Search for the cell housing the specified text and yield its [X, Y] center coordinate. 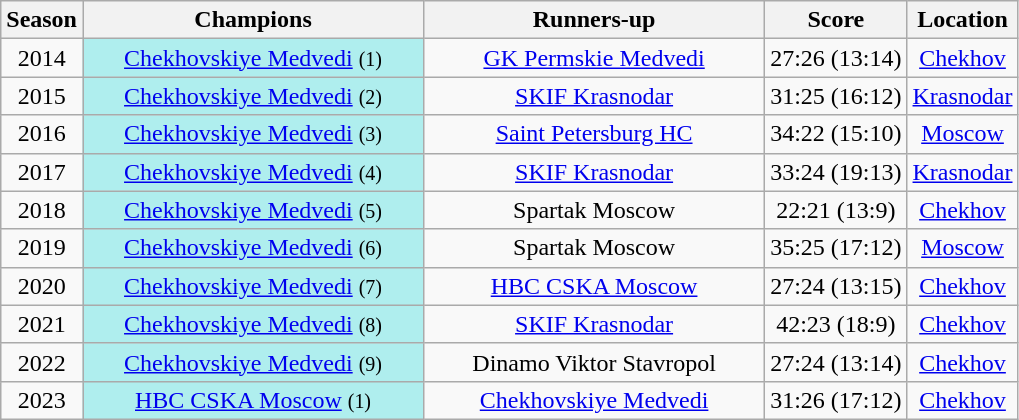
2022 [42, 362]
Chekhovskiye Medvedi (6) [252, 248]
Season [42, 20]
27:26 (13:14) [836, 58]
Chekhovskiye Medvedi [594, 400]
Dinamo Viktor Stavropol [594, 362]
22:21 (13:9) [836, 210]
34:22 (15:10) [836, 134]
2016 [42, 134]
Chekhovskiye Medvedi (3) [252, 134]
27:24 (13:14) [836, 362]
42:23 (18:9) [836, 324]
2015 [42, 96]
Chekhovskiye Medvedi (5) [252, 210]
33:24 (19:13) [836, 172]
35:25 (17:12) [836, 248]
Chekhovskiye Medvedi (4) [252, 172]
2023 [42, 400]
Chekhovskiye Medvedi (9) [252, 362]
Chekhovskiye Medvedi (7) [252, 286]
2017 [42, 172]
Chekhovskiye Medvedi (2) [252, 96]
HBC CSKA Moscow [594, 286]
HBC CSKA Moscow (1) [252, 400]
2018 [42, 210]
27:24 (13:15) [836, 286]
Champions [252, 20]
Runners-up [594, 20]
2021 [42, 324]
31:25 (16:12) [836, 96]
2014 [42, 58]
Chekhovskiye Medvedi (8) [252, 324]
2019 [42, 248]
2020 [42, 286]
Score [836, 20]
Location [962, 20]
31:26 (17:12) [836, 400]
GK Permskie Medvedi [594, 58]
Saint Petersburg HC [594, 134]
Chekhovskiye Medvedi (1) [252, 58]
